Pinpoint the cell where the given text exists, returning its (X, Y) midpoint coordinate. 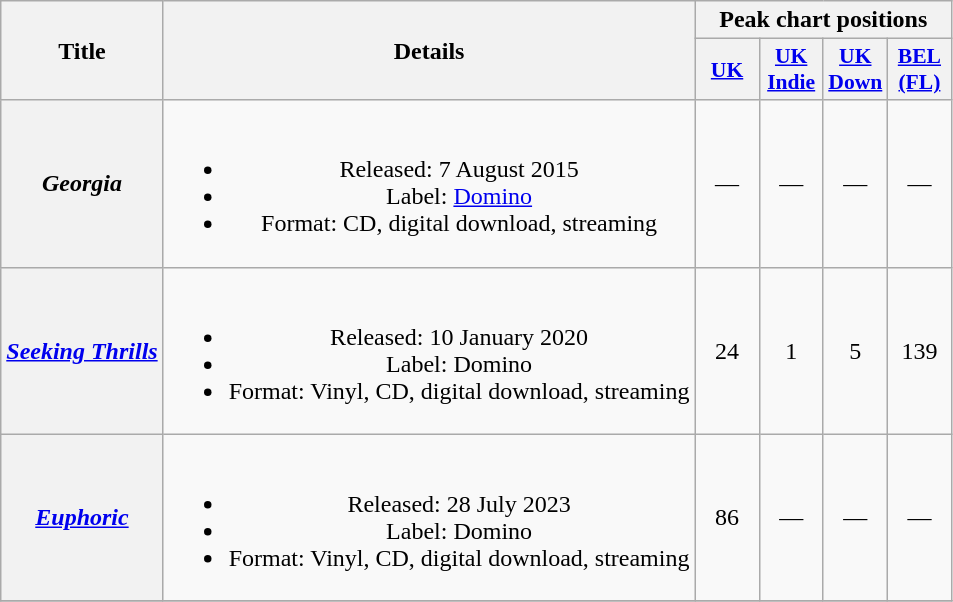
Georgia (82, 184)
Title (82, 50)
5 (855, 350)
UKDown (855, 70)
UKIndie (791, 70)
Released: 10 January 2020Label: DominoFormat: Vinyl, CD, digital download, streaming (429, 350)
Euphoric (82, 518)
139 (919, 350)
Details (429, 50)
BEL(FL) (919, 70)
Released: 28 July 2023Label: DominoFormat: Vinyl, CD, digital download, streaming (429, 518)
1 (791, 350)
Seeking Thrills (82, 350)
86 (727, 518)
Released: 7 August 2015Label: DominoFormat: CD, digital download, streaming (429, 184)
Peak chart positions (823, 20)
24 (727, 350)
UK (727, 70)
